Return the (x, y) coordinate for the center point of the cell that contains the specified text.  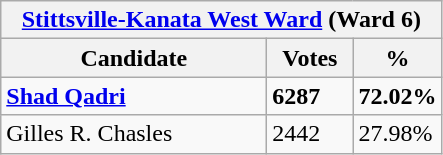
Shad Qadri (134, 96)
Stittsville-Kanata West Ward (Ward 6) (222, 20)
Votes (310, 58)
Gilles R. Chasles (134, 134)
27.98% (398, 134)
72.02% (398, 96)
% (398, 58)
6287 (310, 96)
2442 (310, 134)
Candidate (134, 58)
